Extract the (X, Y) coordinate from the center of the cell holding the provided text.  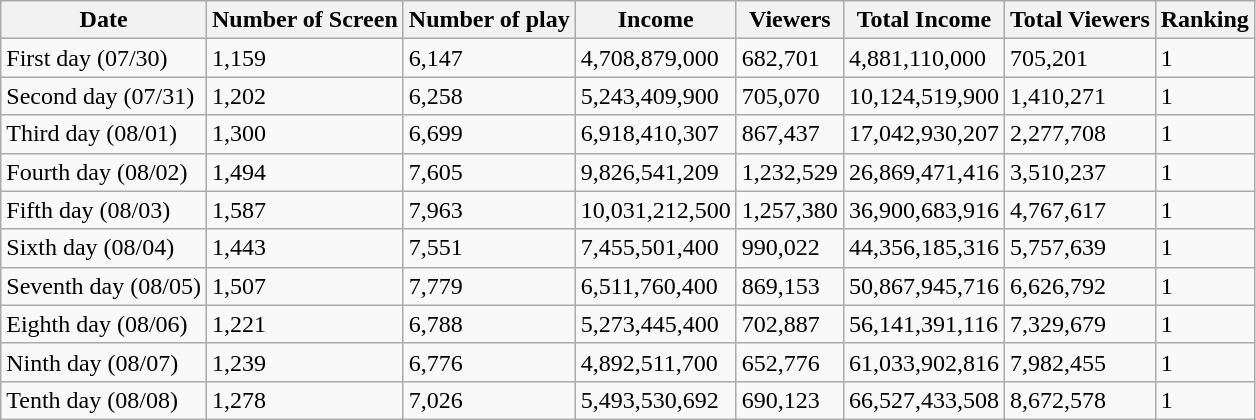
7,605 (489, 172)
Third day (08/01) (104, 134)
1,278 (304, 400)
7,779 (489, 286)
6,626,792 (1080, 286)
6,511,760,400 (656, 286)
702,887 (790, 324)
Sixth day (08/04) (104, 248)
652,776 (790, 362)
1,239 (304, 362)
9,826,541,209 (656, 172)
Date (104, 20)
Ninth day (08/07) (104, 362)
3,510,237 (1080, 172)
6,147 (489, 58)
4,708,879,000 (656, 58)
Ranking (1204, 20)
867,437 (790, 134)
Viewers (790, 20)
5,757,639 (1080, 248)
7,455,501,400 (656, 248)
1,202 (304, 96)
6,776 (489, 362)
705,070 (790, 96)
17,042,930,207 (924, 134)
Second day (07/31) (104, 96)
4,892,511,700 (656, 362)
Number of play (489, 20)
10,031,212,500 (656, 210)
Total Viewers (1080, 20)
1,494 (304, 172)
5,243,409,900 (656, 96)
690,123 (790, 400)
6,788 (489, 324)
6,699 (489, 134)
7,329,679 (1080, 324)
4,767,617 (1080, 210)
1,257,380 (790, 210)
Total Income (924, 20)
705,201 (1080, 58)
2,277,708 (1080, 134)
7,963 (489, 210)
56,141,391,116 (924, 324)
61,033,902,816 (924, 362)
1,410,271 (1080, 96)
8,672,578 (1080, 400)
1,507 (304, 286)
7,982,455 (1080, 362)
1,587 (304, 210)
6,918,410,307 (656, 134)
4,881,110,000 (924, 58)
990,022 (790, 248)
1,221 (304, 324)
First day (07/30) (104, 58)
44,356,185,316 (924, 248)
Seventh day (08/05) (104, 286)
6,258 (489, 96)
Income (656, 20)
Eighth day (08/06) (104, 324)
1,159 (304, 58)
7,551 (489, 248)
Tenth day (08/08) (104, 400)
7,026 (489, 400)
5,493,530,692 (656, 400)
682,701 (790, 58)
66,527,433,508 (924, 400)
50,867,945,716 (924, 286)
26,869,471,416 (924, 172)
1,443 (304, 248)
1,300 (304, 134)
1,232,529 (790, 172)
Fifth day (08/03) (104, 210)
Fourth day (08/02) (104, 172)
5,273,445,400 (656, 324)
10,124,519,900 (924, 96)
Number of Screen (304, 20)
36,900,683,916 (924, 210)
869,153 (790, 286)
